Detect which cell encompasses the target text, then output its (x, y) center coordinate. 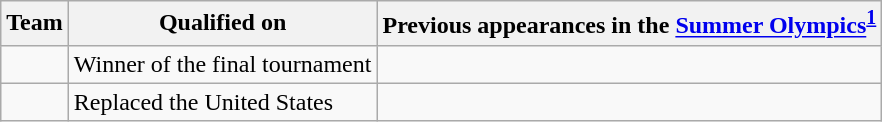
Previous appearances in the Summer Olympics1 (630, 24)
Winner of the final tournament (222, 64)
Team (35, 24)
Qualified on (222, 24)
Replaced the United States (222, 102)
